Extract the [x, y] coordinate from the center of the cell holding the provided text.  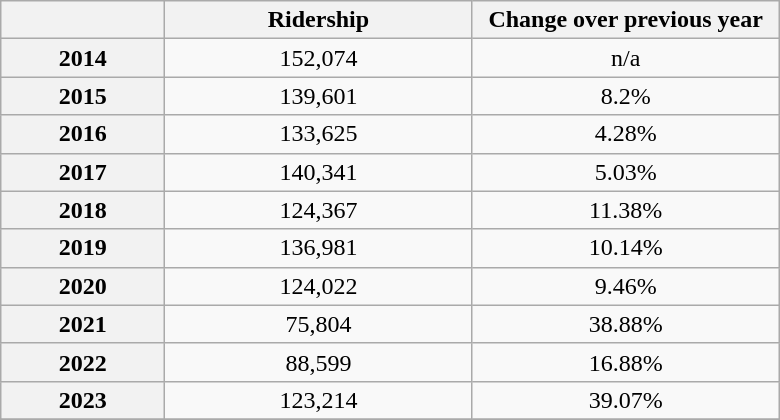
2015 [83, 96]
2021 [83, 324]
2014 [83, 58]
2019 [83, 248]
133,625 [318, 134]
2017 [83, 172]
2020 [83, 286]
Change over previous year [626, 20]
11.38% [626, 210]
2018 [83, 210]
39.07% [626, 400]
2023 [83, 400]
140,341 [318, 172]
8.2% [626, 96]
n/a [626, 58]
2016 [83, 134]
38.88% [626, 324]
Ridership [318, 20]
5.03% [626, 172]
10.14% [626, 248]
2022 [83, 362]
139,601 [318, 96]
152,074 [318, 58]
4.28% [626, 134]
88,599 [318, 362]
124,367 [318, 210]
75,804 [318, 324]
9.46% [626, 286]
16.88% [626, 362]
136,981 [318, 248]
123,214 [318, 400]
124,022 [318, 286]
